Locate the cell with the specified text and output its (x, y) center coordinate. 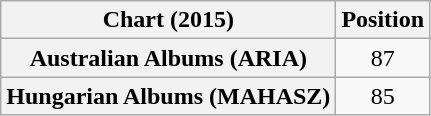
87 (383, 58)
Chart (2015) (168, 20)
Australian Albums (ARIA) (168, 58)
Position (383, 20)
Hungarian Albums (MAHASZ) (168, 96)
85 (383, 96)
